From the cell containing the given text, extract its center point as [X, Y] coordinate. 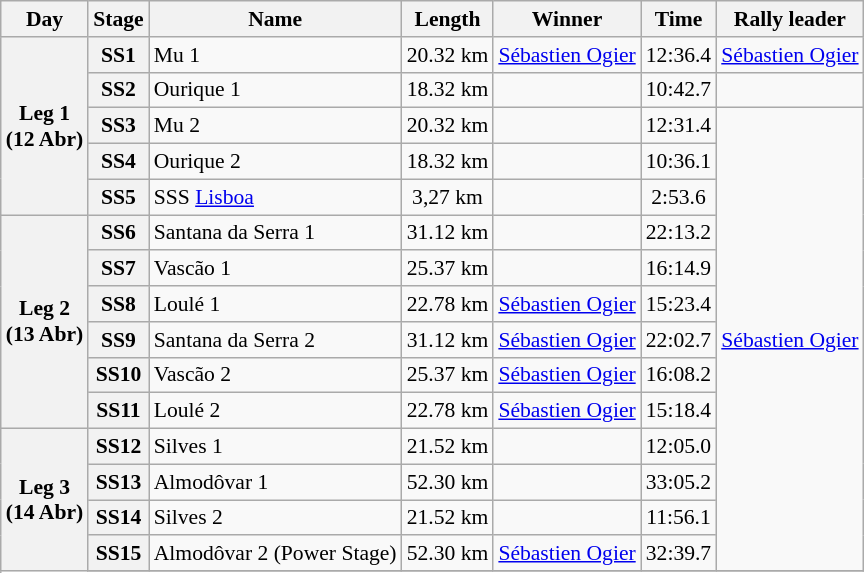
Almodôvar 1 [276, 482]
12:31.4 [678, 126]
22:02.7 [678, 340]
Loulé 1 [276, 304]
12:05.0 [678, 447]
SS4 [118, 162]
SS5 [118, 197]
Silves 1 [276, 447]
Silves 2 [276, 518]
Leg 1(12 Abr) [44, 126]
SS15 [118, 554]
16:14.9 [678, 269]
SS11 [118, 411]
SS14 [118, 518]
15:23.4 [678, 304]
10:42.7 [678, 90]
Mu 2 [276, 126]
Vascão 1 [276, 269]
2:53.6 [678, 197]
Time [678, 19]
SS10 [118, 375]
12:36.4 [678, 55]
Mu 1 [276, 55]
Loulé 2 [276, 411]
SS7 [118, 269]
SS9 [118, 340]
Stage [118, 19]
3,27 km [448, 197]
SS2 [118, 90]
Name [276, 19]
Rally leader [790, 19]
SSS Lisboa [276, 197]
10:36.1 [678, 162]
33:05.2 [678, 482]
SS12 [118, 447]
32:39.7 [678, 554]
Leg 3(14 Abr) [44, 500]
Leg 2(13 Abr) [44, 322]
Day [44, 19]
16:08.2 [678, 375]
Almodôvar 2 (Power Stage) [276, 554]
Length [448, 19]
Vascão 2 [276, 375]
SS3 [118, 126]
11:56.1 [678, 518]
Santana da Serra 1 [276, 233]
Santana da Serra 2 [276, 340]
SS13 [118, 482]
SS8 [118, 304]
Winner [566, 19]
SS6 [118, 233]
SS1 [118, 55]
Ourique 2 [276, 162]
15:18.4 [678, 411]
22:13.2 [678, 233]
Ourique 1 [276, 90]
